Find where the given text appears and provide that cell's center as [X, Y] coordinate. 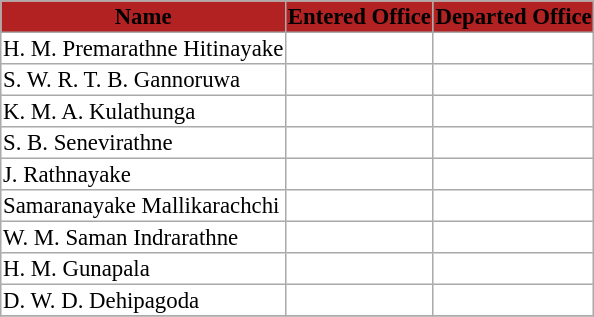
H. M. Gunapala [144, 269]
Departed Office [514, 17]
Entered Office [360, 17]
S. B. Senevirathne [144, 143]
K. M. A. Kulathunga [144, 111]
D. W. D. Dehipagoda [144, 300]
S. W. R. T. B. Gannoruwa [144, 80]
W. M. Saman Indrarathne [144, 237]
J. Rathnayake [144, 174]
Samaranayake Mallikarachchi [144, 206]
Name [144, 17]
H. M. Premarathne Hitinayake [144, 48]
